Identify which cell holds the provided text, then report its (X, Y) central coordinate. 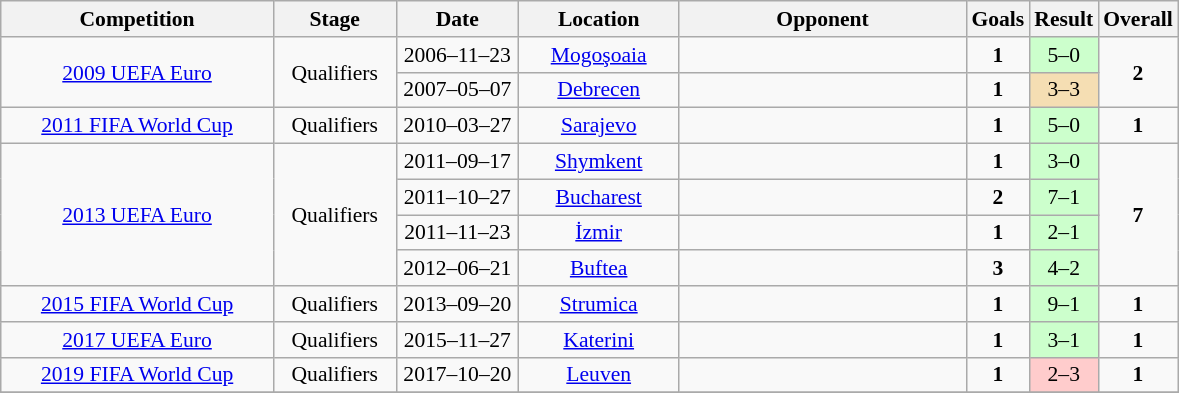
2007–05–07 (458, 90)
Competition (138, 19)
Result (1064, 19)
Location (599, 19)
Date (458, 19)
Shymkent (599, 162)
Sarajevo (599, 126)
4–2 (1064, 269)
2–3 (1064, 375)
2011–09–17 (458, 162)
Overall (1138, 19)
Opponent (823, 19)
9–1 (1064, 304)
2017–10–20 (458, 375)
2013–09–20 (458, 304)
2017 UEFA Euro (138, 340)
3–0 (1064, 162)
7–1 (1064, 197)
3 (998, 269)
2011–11–23 (458, 233)
Goals (998, 19)
Buftea (599, 269)
2013 UEFA Euro (138, 215)
Debrecen (599, 90)
2011 FIFA World Cup (138, 126)
2015–11–27 (458, 340)
Bucharest (599, 197)
3–3 (1064, 90)
İzmir (599, 233)
2006–11–23 (458, 55)
Katerini (599, 340)
Stage (334, 19)
2–1 (1064, 233)
Mogoşoaia (599, 55)
7 (1138, 215)
2011–10–27 (458, 197)
2010–03–27 (458, 126)
2019 FIFA World Cup (138, 375)
Strumica (599, 304)
2009 UEFA Euro (138, 72)
3–1 (1064, 340)
2015 FIFA World Cup (138, 304)
Leuven (599, 375)
2012–06–21 (458, 269)
